Search for the cell housing the specified text and yield its [X, Y] center coordinate. 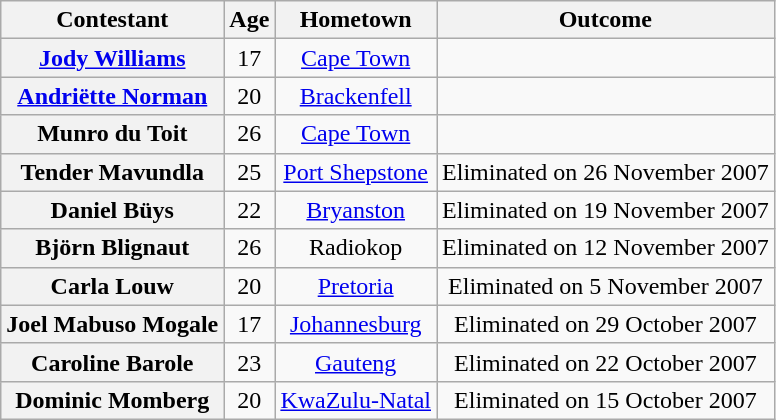
Port Shepstone [356, 172]
Brackenfell [356, 96]
Eliminated on 19 November 2007 [606, 210]
Pretoria [356, 286]
Radiokop [356, 248]
Tender Mavundla [112, 172]
Daniel Büys [112, 210]
Gauteng [356, 362]
25 [250, 172]
Hometown [356, 20]
Eliminated on 5 November 2007 [606, 286]
Andriëtte Norman [112, 96]
Eliminated on 12 November 2007 [606, 248]
Carla Louw [112, 286]
23 [250, 362]
Bryanston [356, 210]
Eliminated on 29 October 2007 [606, 324]
Age [250, 20]
Eliminated on 26 November 2007 [606, 172]
Eliminated on 22 October 2007 [606, 362]
KwaZulu-Natal [356, 400]
Dominic Momberg [112, 400]
Eliminated on 15 October 2007 [606, 400]
Björn Blignaut [112, 248]
22 [250, 210]
Jody Williams [112, 58]
Joel Mabuso Mogale [112, 324]
Munro du Toit [112, 134]
Johannesburg [356, 324]
Caroline Barole [112, 362]
Outcome [606, 20]
Contestant [112, 20]
